Locate the cell with the specified text and output its (x, y) center coordinate. 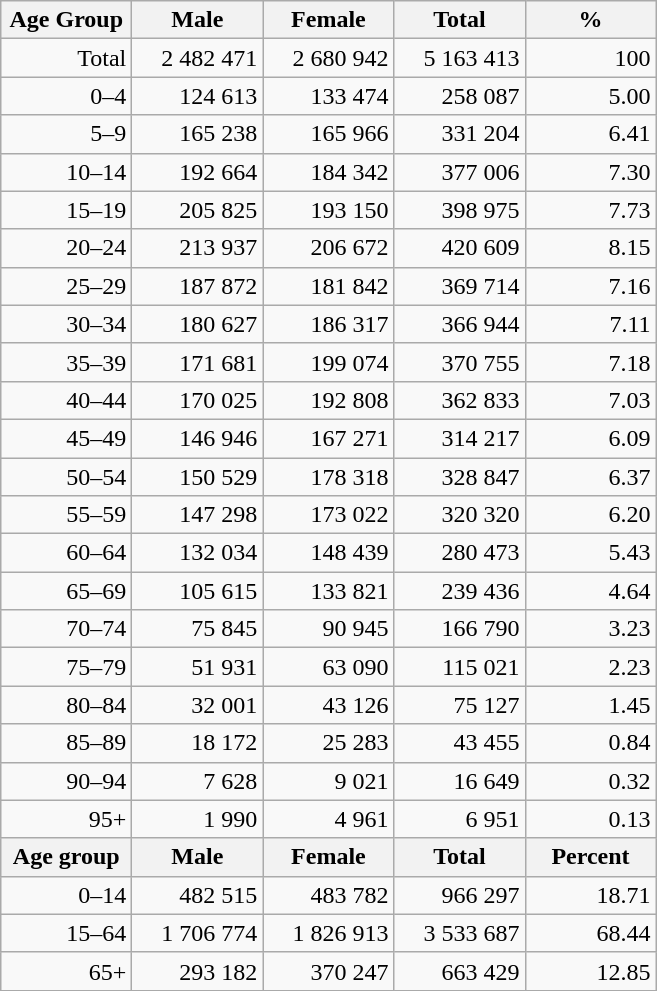
1 706 774 (198, 933)
132 034 (198, 553)
6 951 (460, 819)
366 944 (460, 324)
150 529 (198, 477)
100 (590, 58)
3 533 687 (460, 933)
239 436 (460, 591)
167 271 (328, 438)
43 455 (460, 743)
205 825 (198, 210)
6.09 (590, 438)
51 931 (198, 667)
0.32 (590, 781)
165 238 (198, 134)
32 001 (198, 705)
147 298 (198, 515)
173 022 (328, 515)
171 681 (198, 362)
258 087 (460, 96)
75–79 (66, 667)
328 847 (460, 477)
966 297 (460, 895)
170 025 (198, 400)
8.15 (590, 248)
420 609 (460, 248)
1 826 913 (328, 933)
180 627 (198, 324)
Percent (590, 857)
148 439 (328, 553)
178 318 (328, 477)
7.03 (590, 400)
90–94 (66, 781)
181 842 (328, 286)
63 090 (328, 667)
90 945 (328, 629)
133 474 (328, 96)
% (590, 20)
2 482 471 (198, 58)
0–4 (66, 96)
146 946 (198, 438)
18.71 (590, 895)
65+ (66, 971)
0–14 (66, 895)
85–89 (66, 743)
43 126 (328, 705)
25 283 (328, 743)
206 672 (328, 248)
7.30 (590, 172)
6.41 (590, 134)
25–29 (66, 286)
6.20 (590, 515)
0.13 (590, 819)
0.84 (590, 743)
65–69 (66, 591)
55–59 (66, 515)
213 937 (198, 248)
133 821 (328, 591)
70–74 (66, 629)
192 664 (198, 172)
18 172 (198, 743)
2 680 942 (328, 58)
280 473 (460, 553)
184 342 (328, 172)
16 649 (460, 781)
1.45 (590, 705)
80–84 (66, 705)
45–49 (66, 438)
95+ (66, 819)
165 966 (328, 134)
2.23 (590, 667)
331 204 (460, 134)
7.18 (590, 362)
15–64 (66, 933)
20–24 (66, 248)
1 990 (198, 819)
193 150 (328, 210)
5.00 (590, 96)
60–64 (66, 553)
40–44 (66, 400)
663 429 (460, 971)
186 317 (328, 324)
483 782 (328, 895)
7.11 (590, 324)
3.23 (590, 629)
115 021 (460, 667)
15–19 (66, 210)
5 163 413 (460, 58)
199 074 (328, 362)
68.44 (590, 933)
192 808 (328, 400)
320 320 (460, 515)
6.37 (590, 477)
166 790 (460, 629)
12.85 (590, 971)
398 975 (460, 210)
50–54 (66, 477)
30–34 (66, 324)
Age group (66, 857)
377 006 (460, 172)
4.64 (590, 591)
75 845 (198, 629)
4 961 (328, 819)
35–39 (66, 362)
10–14 (66, 172)
124 613 (198, 96)
370 755 (460, 362)
369 714 (460, 286)
9 021 (328, 781)
7 628 (198, 781)
7.73 (590, 210)
362 833 (460, 400)
370 247 (328, 971)
105 615 (198, 591)
5.43 (590, 553)
314 217 (460, 438)
5–9 (66, 134)
187 872 (198, 286)
75 127 (460, 705)
482 515 (198, 895)
Age Group (66, 20)
7.16 (590, 286)
293 182 (198, 971)
